Output the (X, Y) coordinate of the center of the cell containing the given text.  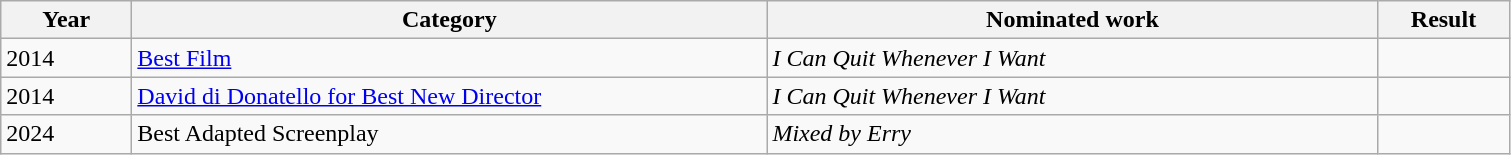
Result (1444, 20)
Category (450, 20)
Best Adapted Screenplay (450, 134)
Mixed by Erry (1072, 134)
2024 (66, 134)
David di Donatello for Best New Director (450, 96)
Best Film (450, 58)
Year (66, 20)
Nominated work (1072, 20)
